Scan for the cell matching the given text and deliver its [x, y] coordinate at center. 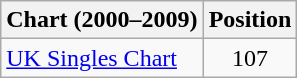
UK Singles Chart [102, 58]
Chart (2000–2009) [102, 20]
107 [250, 58]
Position [250, 20]
